Search for the cell housing the specified text and yield its (x, y) center coordinate. 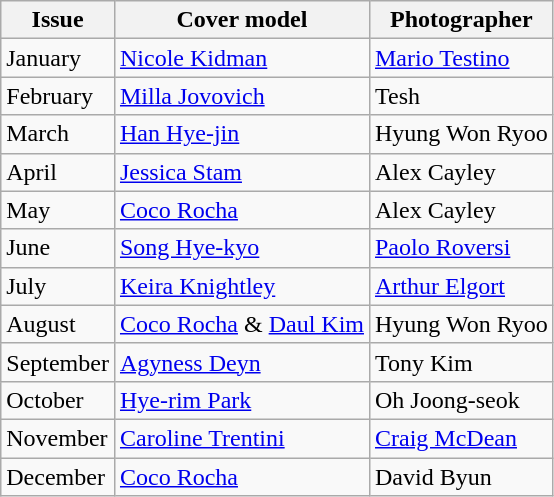
January (58, 58)
February (58, 96)
Coco Rocha & Daul Kim (242, 324)
Arthur Elgort (461, 286)
Oh Joong-seok (461, 400)
Mario Testino (461, 58)
Photographer (461, 20)
July (58, 286)
May (58, 210)
Issue (58, 20)
Agyness Deyn (242, 362)
Tesh (461, 96)
June (58, 248)
Caroline Trentini (242, 438)
Nicole Kidman (242, 58)
September (58, 362)
Cover model (242, 20)
April (58, 172)
March (58, 134)
Hye-rim Park (242, 400)
Paolo Roversi (461, 248)
Tony Kim (461, 362)
David Byun (461, 477)
August (58, 324)
Song Hye-kyo (242, 248)
December (58, 477)
November (58, 438)
Craig McDean (461, 438)
October (58, 400)
Jessica Stam (242, 172)
Milla Jovovich (242, 96)
Han Hye-jin (242, 134)
Keira Knightley (242, 286)
